Capture the cell that displays the provided text and extract its [x, y] central coordinate. 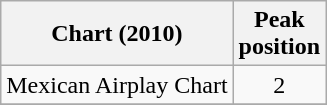
Mexican Airplay Chart [117, 85]
Peakposition [279, 34]
2 [279, 85]
Chart (2010) [117, 34]
